Find where the given text appears and provide that cell's center as [x, y] coordinate. 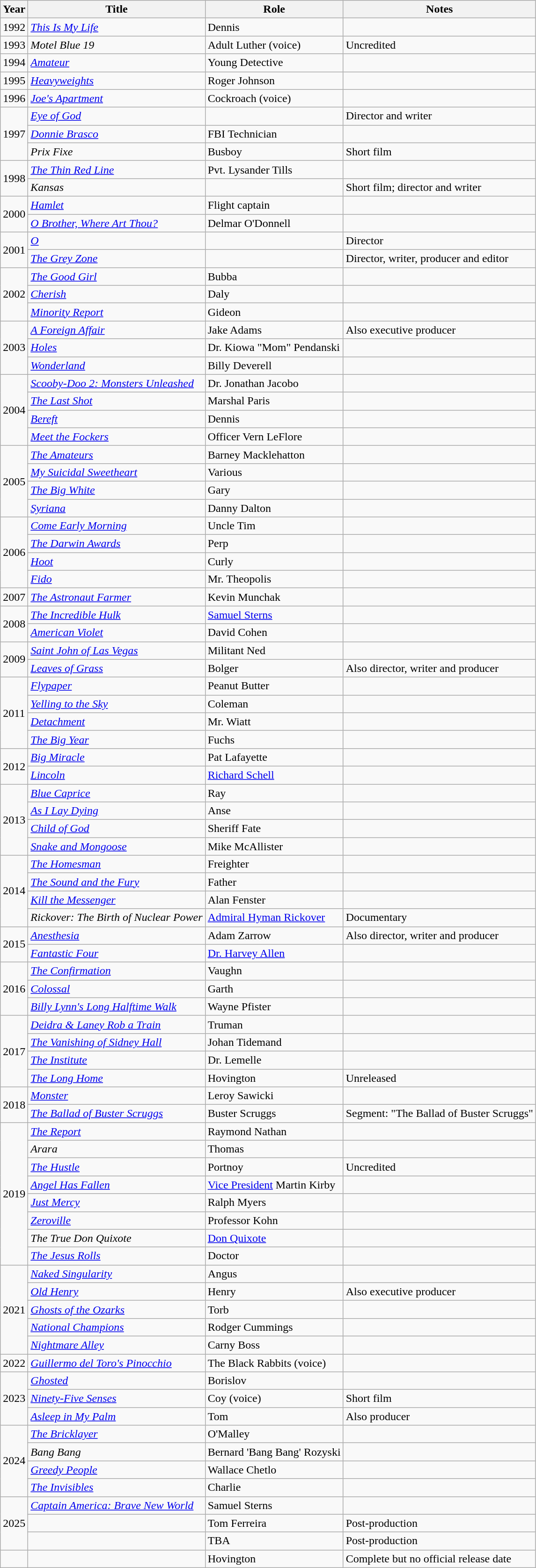
Wonderland [117, 365]
Vice President Martin Kirby [274, 1185]
Guillermo del Toro's Pinocchio [117, 1363]
Saint John of Las Vegas [117, 650]
1993 [14, 45]
Flypaper [117, 686]
Holes [117, 348]
Mike McAllister [274, 846]
David Cohen [274, 633]
Title [117, 9]
Ralph Myers [274, 1203]
My Suicidal Sweetheart [117, 472]
Anse [274, 811]
2013 [14, 820]
Henry [274, 1291]
Flight captain [274, 205]
Young Detective [274, 63]
Just Mercy [117, 1203]
Mr. Wiatt [274, 722]
American Violet [117, 633]
2019 [14, 1194]
Meet the Fockers [117, 437]
2014 [14, 891]
Coleman [274, 704]
Mr. Theopolis [274, 579]
Torb [274, 1309]
Dr. Jonathan Jacobo [274, 383]
Director and writer [439, 116]
Raymond Nathan [274, 1131]
Detachment [117, 722]
Captain America: Brave New World [117, 1505]
The Vanishing of Sidney Hall [117, 1042]
Also producer [439, 1416]
The Incredible Hulk [117, 615]
The Amateurs [117, 454]
Notes [439, 9]
Pat Lafayette [274, 757]
Cockroach (voice) [274, 98]
Charlie [274, 1488]
Nightmare Alley [117, 1345]
2006 [14, 553]
Delmar O'Donnell [274, 223]
Curly [274, 562]
Peanut Butter [274, 686]
Ray [274, 793]
Gideon [274, 312]
Ghosted [117, 1381]
2024 [14, 1461]
1997 [14, 134]
Pvt. Lysander Tills [274, 169]
Vaughn [274, 971]
The Thin Red Line [117, 169]
2008 [14, 624]
Bolger [274, 668]
Angel Has Fallen [117, 1185]
Minority Report [117, 312]
Ninety-Five Senses [117, 1399]
Director [439, 241]
Deidra & Laney Rob a Train [117, 1024]
The Long Home [117, 1078]
The Good Girl [117, 277]
Sheriff Fate [274, 829]
Arara [117, 1149]
Angus [274, 1274]
Greedy People [117, 1470]
The Big Year [117, 739]
Billy Deverell [274, 365]
Perp [274, 544]
2017 [14, 1051]
Naked Singularity [117, 1274]
Barney Macklehatton [274, 454]
The Last Shot [117, 401]
Professor Kohn [274, 1220]
Syriana [117, 508]
Daly [274, 294]
Fuchs [274, 739]
2000 [14, 214]
Officer Vern LeFlore [274, 437]
2015 [14, 944]
The Confirmation [117, 971]
Thomas [274, 1149]
The Report [117, 1131]
O Brother, Where Art Thou? [117, 223]
National Champions [117, 1327]
Hamlet [117, 205]
2012 [14, 766]
Father [274, 882]
FBI Technician [274, 134]
Freighter [274, 864]
Doctor [274, 1256]
The Ballad of Buster Scruggs [117, 1114]
Child of God [117, 829]
Zeroville [117, 1220]
The Invisibles [117, 1488]
Scooby-Doo 2: Monsters Unleashed [117, 383]
Truman [274, 1024]
Lincoln [117, 775]
Big Miracle [117, 757]
Heavyweights [117, 80]
Unreleased [439, 1078]
Director, writer, producer and editor [439, 259]
2002 [14, 294]
The Black Rabbits (voice) [274, 1363]
2021 [14, 1309]
1994 [14, 63]
Role [274, 9]
The Darwin Awards [117, 544]
Year [14, 9]
2011 [14, 713]
Danny Dalton [274, 508]
Bernard 'Bang Bang' Rozyski [274, 1452]
Leroy Sawicki [274, 1096]
Complete but no official release date [439, 1559]
TBA [274, 1541]
2001 [14, 250]
Asleep in My Palm [117, 1416]
2025 [14, 1523]
Kill the Messenger [117, 900]
Blue Caprice [117, 793]
Bereft [117, 419]
Monster [117, 1096]
Coy (voice) [274, 1399]
O [117, 241]
Don Quixote [274, 1238]
Motel Blue 19 [117, 45]
2005 [14, 481]
The Grey Zone [117, 259]
1998 [14, 178]
The Big White [117, 490]
1996 [14, 98]
Richard Schell [274, 775]
1995 [14, 80]
Tom Ferreira [274, 1523]
The Hustle [117, 1167]
Uncle Tim [274, 526]
Documentary [439, 918]
Portnoy [274, 1167]
Johan Tidemand [274, 1042]
2022 [14, 1363]
Adam Zarrow [274, 935]
Dr. Kiowa "Mom" Pendanski [274, 348]
Garth [274, 989]
Cherish [117, 294]
2007 [14, 597]
Jake Adams [274, 330]
Segment: "The Ballad of Buster Scruggs" [439, 1114]
Colossal [117, 989]
Bang Bang [117, 1452]
The True Don Quixote [117, 1238]
Leaves of Grass [117, 668]
Fantastic Four [117, 953]
Rodger Cummings [274, 1327]
Militant Ned [274, 650]
The Sound and the Fury [117, 882]
Dr. Harvey Allen [274, 953]
Amateur [117, 63]
Joe's Apartment [117, 98]
Kansas [117, 187]
Ghosts of the Ozarks [117, 1309]
2018 [14, 1105]
Rickover: The Birth of Nuclear Power [117, 918]
Buster Scruggs [274, 1114]
Prix Fixe [117, 152]
Kevin Munchak [274, 597]
Busboy [274, 152]
Marshal Paris [274, 401]
Fido [117, 579]
This Is My Life [117, 27]
Carny Boss [274, 1345]
Bubba [274, 277]
Tom [274, 1416]
Short film; director and writer [439, 187]
As I Lay Dying [117, 811]
The Astronaut Farmer [117, 597]
Come Early Morning [117, 526]
The Bricklayer [117, 1434]
2009 [14, 659]
Snake and Mongoose [117, 846]
Billy Lynn's Long Halftime Walk [117, 1006]
Yelling to the Sky [117, 704]
Gary [274, 490]
Old Henry [117, 1291]
A Foreign Affair [117, 330]
1992 [14, 27]
Dr. Lemelle [274, 1060]
Wallace Chetlo [274, 1470]
2004 [14, 410]
Alan Fenster [274, 900]
Various [274, 472]
Admiral Hyman Rickover [274, 918]
O'Malley [274, 1434]
2016 [14, 989]
Roger Johnson [274, 80]
The Jesus Rolls [117, 1256]
Borislov [274, 1381]
The Homesman [117, 864]
Wayne Pfister [274, 1006]
2023 [14, 1399]
2003 [14, 348]
The Institute [117, 1060]
Adult Luther (voice) [274, 45]
Donnie Brasco [117, 134]
Anesthesia [117, 935]
Eye of God [117, 116]
Hoot [117, 562]
